Locate the cell with the specified text and output its (X, Y) center coordinate. 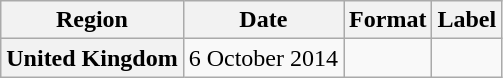
Region (92, 20)
United Kingdom (92, 58)
Format (388, 20)
Label (467, 20)
6 October 2014 (263, 58)
Date (263, 20)
